Identify which cell holds the provided text, then report its [x, y] central coordinate. 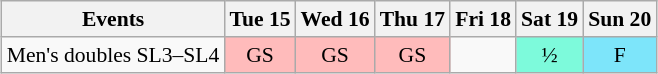
½ [550, 54]
Tue 15 [260, 19]
Events [114, 19]
F [620, 54]
Fri 18 [483, 19]
Wed 16 [336, 19]
Sun 20 [620, 19]
Thu 17 [413, 19]
Men's doubles SL3–SL4 [114, 54]
Sat 19 [550, 19]
